Return the [x, y] coordinate for the center point of the cell that contains the specified text.  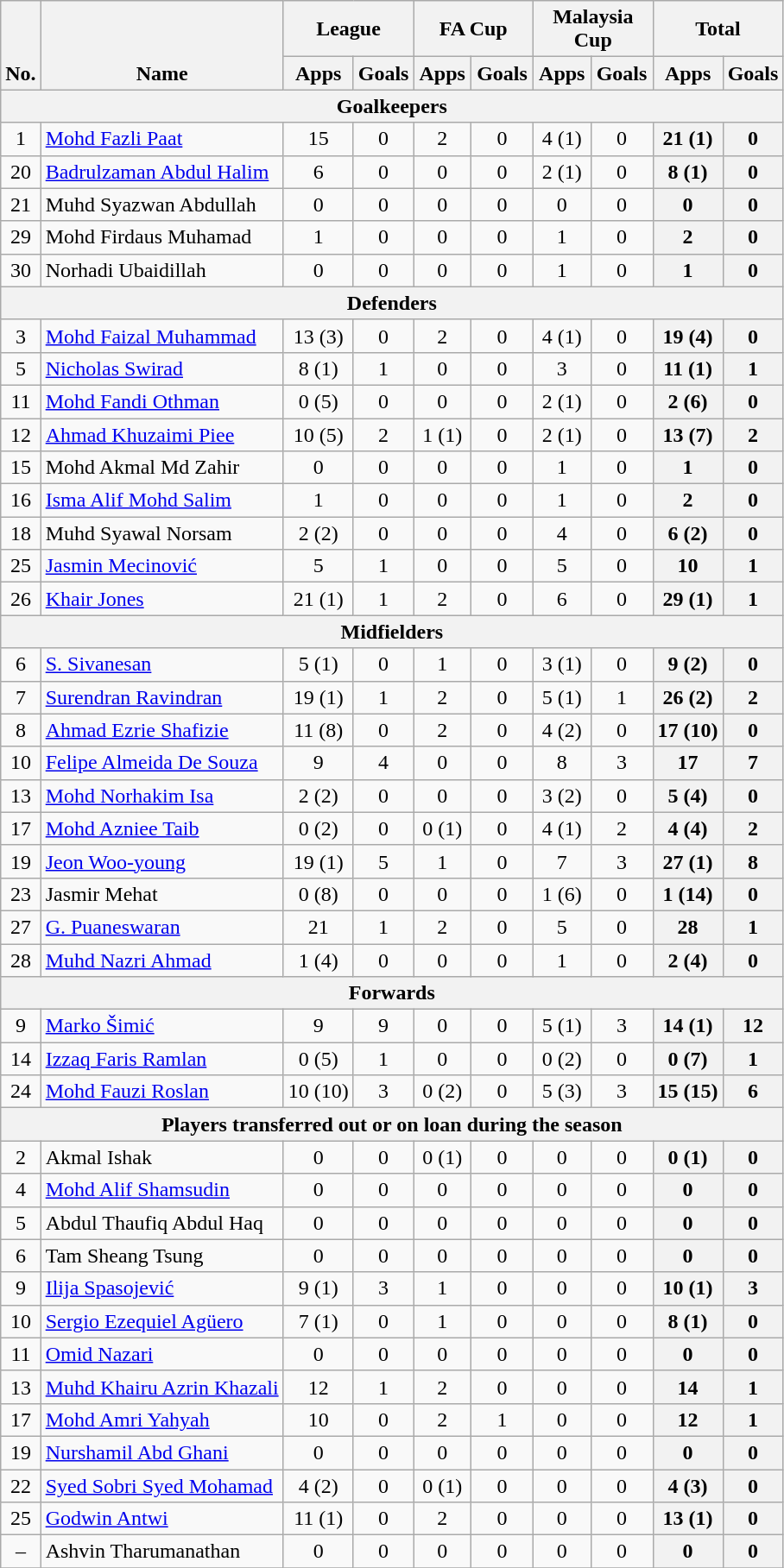
Goalkeepers [392, 106]
26 (2) [687, 697]
Marko Šimić [162, 1026]
30 [21, 270]
17 (10) [687, 730]
27 (1) [687, 861]
16 [21, 501]
Name [162, 45]
Defenders [392, 303]
Mohd Amri Yahyah [162, 1420]
Khair Jones [162, 599]
Jasmir Mehat [162, 894]
4 (3) [687, 1485]
Ashvin Tharumanathan [162, 1552]
Jasmin Mecinović [162, 566]
Badrulzaman Abdul Halim [162, 172]
Akmal Ishak [162, 1157]
Syed Sobri Syed Mohamad [162, 1485]
No. [21, 45]
Godwin Antwi [162, 1519]
FA Cup [473, 29]
Total [718, 29]
5 (4) [687, 796]
23 [21, 894]
Ilija Spasojević [162, 1288]
22 [21, 1485]
League [349, 29]
Muhd Khairu Azrin Khazali [162, 1387]
Mohd Alif Shamsudin [162, 1190]
Mohd Norhakim Isa [162, 796]
1 (14) [687, 894]
Izzaq Faris Ramlan [162, 1059]
0 (7) [687, 1059]
Midfielders [392, 632]
19 (4) [687, 336]
Ahmad Ezrie Shafizie [162, 730]
G. Puaneswaran [162, 927]
13 (7) [687, 434]
Sergio Ezequiel Agüero [162, 1321]
13 (1) [687, 1519]
Felipe Almeida De Souza [162, 763]
Mohd Akmal Md Zahir [162, 468]
5 (3) [563, 1092]
Malaysia Cup [594, 29]
1 (6) [563, 894]
Mohd Fauzi Roslan [162, 1092]
Mohd Azniee Taib [162, 828]
Muhd Syazwan Abdullah [162, 205]
14 (1) [687, 1026]
Mohd Firdaus Muhamad [162, 237]
Tam Sheang Tsung [162, 1256]
29 [21, 237]
10 (10) [318, 1092]
1 (4) [318, 960]
S. Sivanesan [162, 664]
7 (1) [318, 1321]
29 (1) [687, 599]
9 (1) [318, 1288]
Omid Nazari [162, 1354]
10 (5) [318, 434]
Forwards [392, 993]
24 [21, 1092]
15 (15) [687, 1092]
Norhadi Ubaidillah [162, 270]
10 (1) [687, 1288]
20 [21, 172]
3 (2) [563, 796]
Jeon Woo-young [162, 861]
1 (1) [442, 434]
9 (2) [687, 664]
– [21, 1552]
Mohd Faizal Muhammad [162, 336]
Nicholas Swirad [162, 368]
27 [21, 927]
3 (1) [563, 664]
0 (8) [318, 894]
Nurshamil Abd Ghani [162, 1452]
26 [21, 599]
Mohd Fandi Othman [162, 401]
6 (2) [687, 533]
18 [21, 533]
11 (8) [318, 730]
Isma Alif Mohd Salim [162, 501]
Muhd Nazri Ahmad [162, 960]
Players transferred out or on loan during the season [392, 1124]
Surendran Ravindran [162, 697]
2 (6) [687, 401]
Ahmad Khuzaimi Piee [162, 434]
Mohd Fazli Paat [162, 139]
4 (4) [687, 828]
13 (3) [318, 336]
2 (4) [687, 960]
Muhd Syawal Norsam [162, 533]
Abdul Thaufiq Abdul Haq [162, 1223]
